Extract the [X, Y] coordinate from the center of the cell holding the provided text.  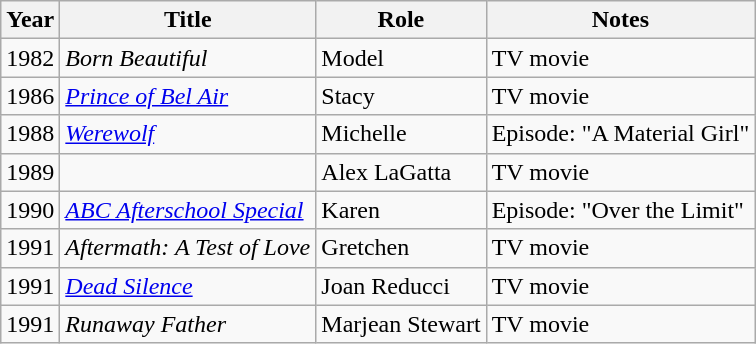
Role [401, 20]
Werewolf [188, 134]
Runaway Father [188, 324]
1990 [30, 210]
1982 [30, 58]
Title [188, 20]
Stacy [401, 96]
Alex LaGatta [401, 172]
Joan Reducci [401, 286]
Model [401, 58]
Born Beautiful [188, 58]
ABC Afterschool Special [188, 210]
Karen [401, 210]
Year [30, 20]
Prince of Bel Air [188, 96]
1988 [30, 134]
Marjean Stewart [401, 324]
Dead Silence [188, 286]
Episode: "A Material Girl" [620, 134]
Notes [620, 20]
1989 [30, 172]
Gretchen [401, 248]
Michelle [401, 134]
1986 [30, 96]
Episode: "Over the Limit" [620, 210]
Aftermath: A Test of Love [188, 248]
